Capture the cell that displays the provided text and extract its (x, y) central coordinate. 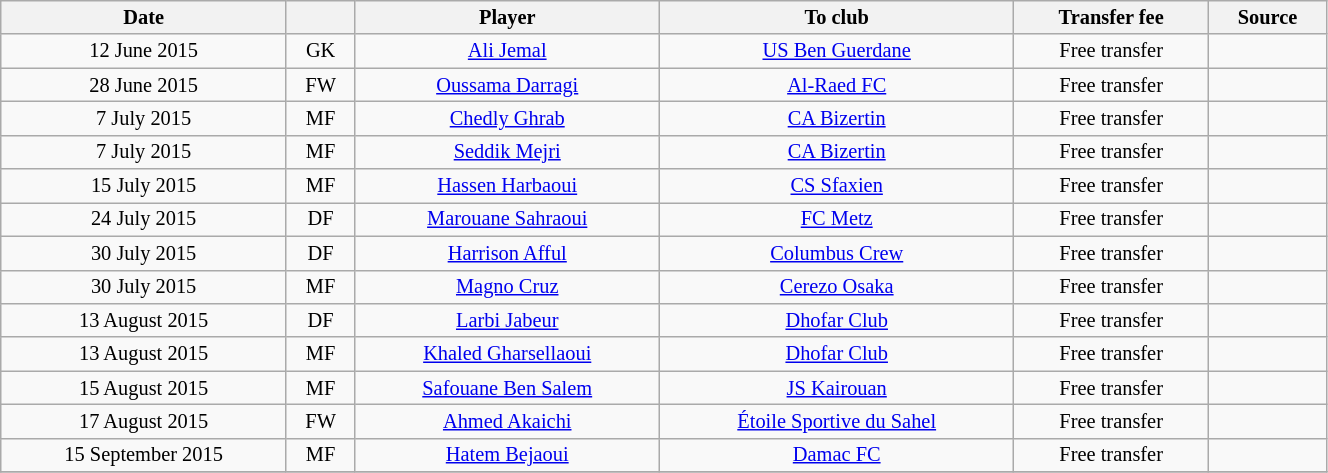
To club (837, 17)
Hatem Bejaoui (508, 455)
US Ben Guerdane (837, 51)
Étoile Sportive du Sahel (837, 421)
Date (144, 17)
12 June 2015 (144, 51)
GK (320, 51)
Source (1268, 17)
CS Sfaxien (837, 186)
Ali Jemal (508, 51)
15 July 2015 (144, 186)
Cerezo Osaka (837, 287)
Magno Cruz (508, 287)
Hassen Harbaoui (508, 186)
17 August 2015 (144, 421)
Transfer fee (1112, 17)
Ahmed Akaichi (508, 421)
Larbi Jabeur (508, 320)
28 June 2015 (144, 85)
Seddik Mejri (508, 152)
JS Kairouan (837, 388)
Marouane Sahraoui (508, 219)
Harrison Afful (508, 253)
FC Metz (837, 219)
Chedly Ghrab (508, 118)
15 September 2015 (144, 455)
Khaled Gharsellaoui (508, 354)
Columbus Crew (837, 253)
Oussama Darragi (508, 85)
Player (508, 17)
24 July 2015 (144, 219)
Al-Raed FC (837, 85)
15 August 2015 (144, 388)
Damac FC (837, 455)
Safouane Ben Salem (508, 388)
